Return [X, Y] of the center of cell containing provided text 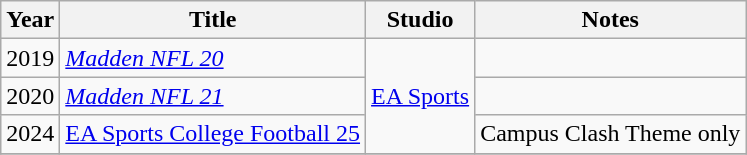
2020 [30, 96]
Madden NFL 21 [213, 96]
EA Sports College Football 25 [213, 134]
Campus Clash Theme only [610, 134]
2019 [30, 58]
EA Sports [420, 96]
Studio [420, 20]
Madden NFL 20 [213, 58]
Year [30, 20]
Title [213, 20]
2024 [30, 134]
Notes [610, 20]
